Output the [X, Y] coordinate of the center of the cell containing the given text.  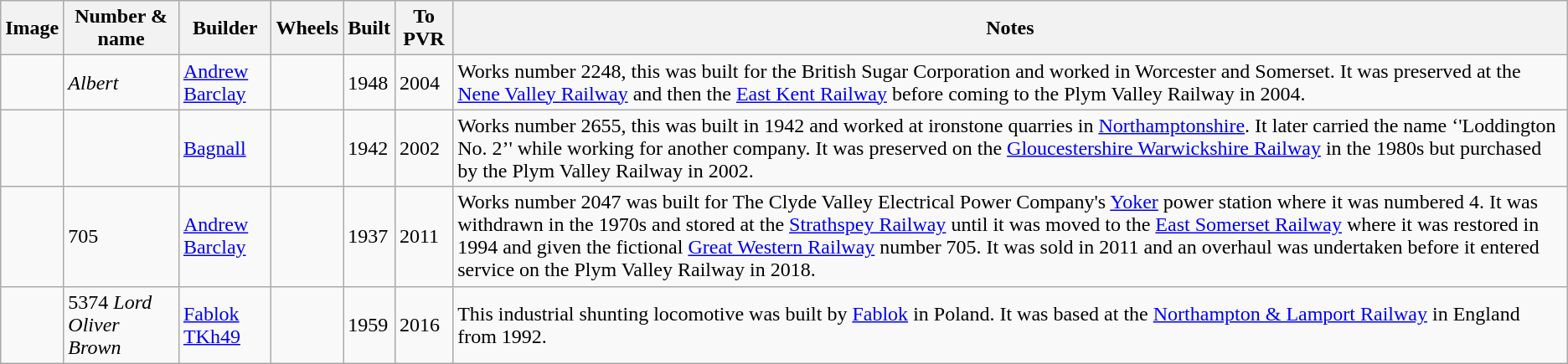
2011 [424, 236]
To PVR [424, 28]
Built [369, 28]
Bagnall [224, 148]
5374 Lord Oliver Brown [121, 325]
705 [121, 236]
2016 [424, 325]
Number & name [121, 28]
1942 [369, 148]
1948 [369, 82]
Albert [121, 82]
This industrial shunting locomotive was built by Fablok in Poland. It was based at the Northampton & Lamport Railway in England from 1992. [1010, 325]
Fablok TKh49 [224, 325]
2002 [424, 148]
Builder [224, 28]
Image [32, 28]
1937 [369, 236]
Notes [1010, 28]
2004 [424, 82]
Wheels [307, 28]
1959 [369, 325]
